From the cell containing the given text, extract its center point as (X, Y) coordinate. 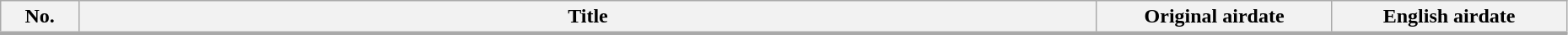
Title (589, 17)
Original airdate (1214, 17)
No. (40, 17)
English airdate (1449, 17)
